For the text-containing cell, return its midpoint in (X, Y) coordinate format. 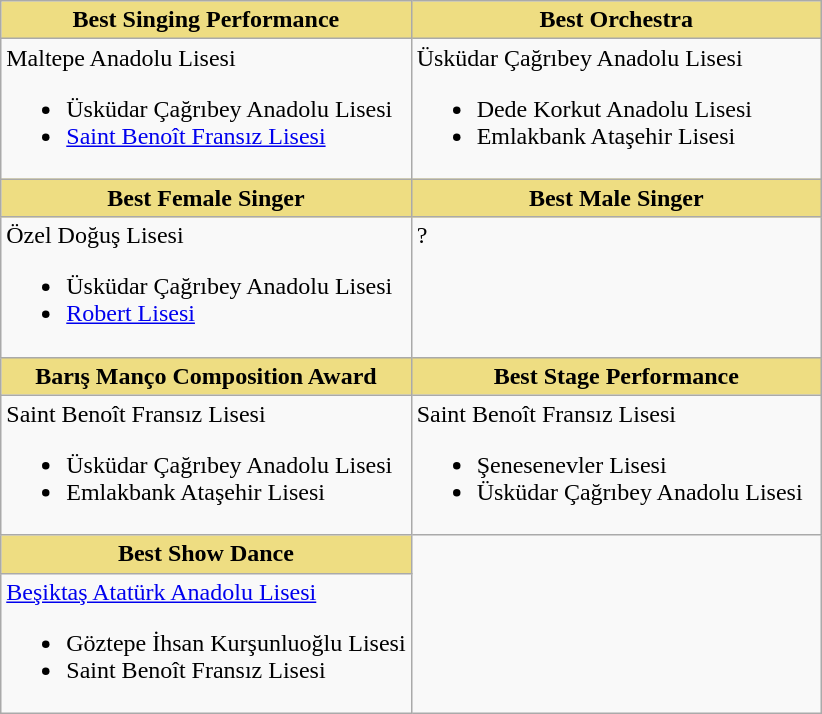
Beşiktaş Atatürk Anadolu LisesiGöztepe İhsan Kurşunluoğlu LisesiSaint Benoît Fransız Lisesi (206, 643)
Best Show Dance (206, 554)
Saint Benoît Fransız LisesiÜsküdar Çağrıbey Anadolu LisesiEmlakbank Ataşehir Lisesi (206, 465)
Best Male Singer (616, 198)
Barış Manço Composition Award (206, 376)
? (616, 287)
Saint Benoît Fransız LisesiŞenesenevler LisesiÜsküdar Çağrıbey Anadolu Lisesi (616, 465)
Üsküdar Çağrıbey Anadolu LisesiDede Korkut Anadolu LisesiEmlakbank Ataşehir Lisesi (616, 109)
Best Singing Performance (206, 20)
Özel Doğuş LisesiÜsküdar Çağrıbey Anadolu LisesiRobert Lisesi (206, 287)
Maltepe Anadolu LisesiÜsküdar Çağrıbey Anadolu LisesiSaint Benoît Fransız Lisesi (206, 109)
Best Stage Performance (616, 376)
Best Orchestra (616, 20)
Best Female Singer (206, 198)
